Locate the cell with the specified text and output its (x, y) center coordinate. 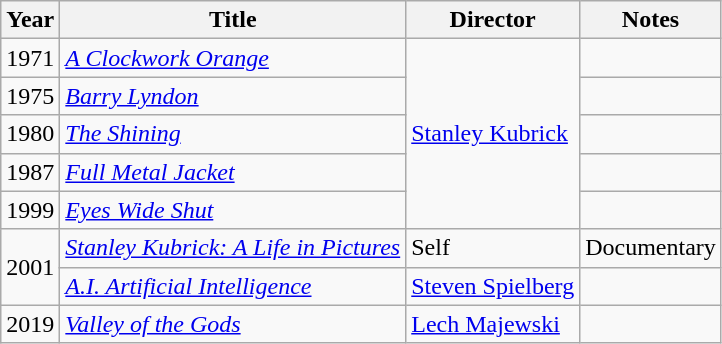
Year (30, 20)
Steven Spielberg (493, 286)
Documentary (651, 248)
1999 (30, 210)
Title (233, 20)
Barry Lyndon (233, 96)
Lech Majewski (493, 324)
Self (493, 248)
Valley of the Gods (233, 324)
A Clockwork Orange (233, 58)
The Shining (233, 134)
1975 (30, 96)
Director (493, 20)
Stanley Kubrick (493, 134)
2001 (30, 267)
Full Metal Jacket (233, 172)
1987 (30, 172)
1980 (30, 134)
2019 (30, 324)
Notes (651, 20)
A.I. Artificial Intelligence (233, 286)
1971 (30, 58)
Eyes Wide Shut (233, 210)
Stanley Kubrick: A Life in Pictures (233, 248)
